For the text-containing cell, return its midpoint in [x, y] coordinate format. 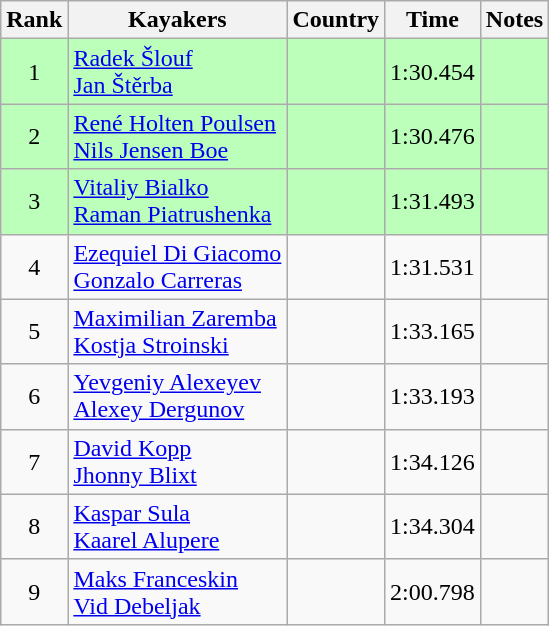
1:30.454 [433, 72]
2 [34, 136]
1:33.193 [433, 396]
1:31.531 [433, 266]
1:34.126 [433, 462]
5 [34, 332]
7 [34, 462]
Maximilian ZarembaKostja Stroinski [178, 332]
1:34.304 [433, 526]
Ezequiel Di GiacomoGonzalo Carreras [178, 266]
Maks FranceskinVid Debeljak [178, 592]
8 [34, 526]
4 [34, 266]
Yevgeniy AlexeyevAlexey Dergunov [178, 396]
2:00.798 [433, 592]
Time [433, 20]
1:33.165 [433, 332]
1:30.476 [433, 136]
Country [336, 20]
Rank [34, 20]
Vitaliy BialkoRaman Piatrushenka [178, 202]
3 [34, 202]
David KoppJhonny Blixt [178, 462]
René Holten PoulsenNils Jensen Boe [178, 136]
Kayakers [178, 20]
9 [34, 592]
6 [34, 396]
Kaspar SulaKaarel Alupere [178, 526]
Notes [514, 20]
Radek ŠloufJan Štěrba [178, 72]
1:31.493 [433, 202]
1 [34, 72]
